Scan for the cell matching the given text and deliver its (X, Y) coordinate at center. 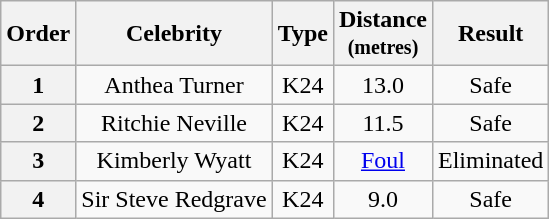
Ritchie Neville (174, 123)
Result (490, 34)
2 (38, 123)
Type (302, 34)
3 (38, 161)
Sir Steve Redgrave (174, 199)
Anthea Turner (174, 85)
13.0 (382, 85)
4 (38, 199)
Eliminated (490, 161)
Foul (382, 161)
Celebrity (174, 34)
Order (38, 34)
1 (38, 85)
Kimberly Wyatt (174, 161)
11.5 (382, 123)
Distance(metres) (382, 34)
9.0 (382, 199)
